Output the [X, Y] coordinate of the center of the cell containing the given text.  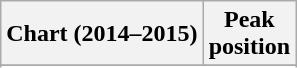
Chart (2014–2015) [102, 34]
Peakposition [249, 34]
